Locate the cell with the specified text and output its [x, y] center coordinate. 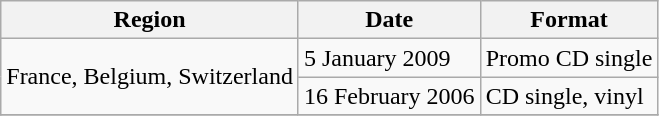
Format [569, 20]
France, Belgium, Switzerland [150, 77]
Region [150, 20]
Promo CD single [569, 58]
CD single, vinyl [569, 96]
16 February 2006 [389, 96]
5 January 2009 [389, 58]
Date [389, 20]
